Locate the cell with the specified text and output its (X, Y) center coordinate. 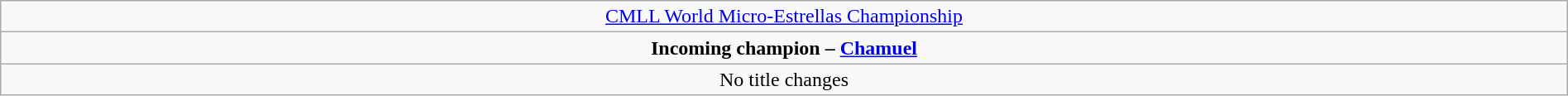
Incoming champion – Chamuel (784, 48)
No title changes (784, 79)
CMLL World Micro-Estrellas Championship (784, 17)
